Search for the cell housing the specified text and yield its [X, Y] center coordinate. 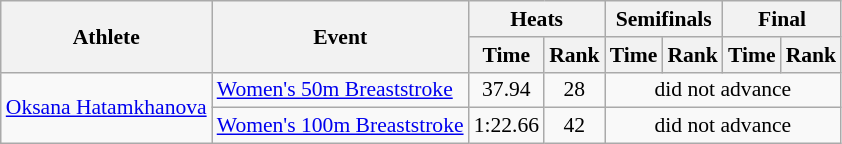
Women's 100m Breaststroke [340, 126]
Heats [537, 19]
1:22.66 [506, 126]
Women's 50m Breaststroke [340, 90]
28 [574, 90]
37.94 [506, 90]
Event [340, 36]
Athlete [106, 36]
Final [782, 19]
Oksana Hatamkhanova [106, 108]
Semifinals [664, 19]
42 [574, 126]
